Find where the given text appears and provide that cell's center as [x, y] coordinate. 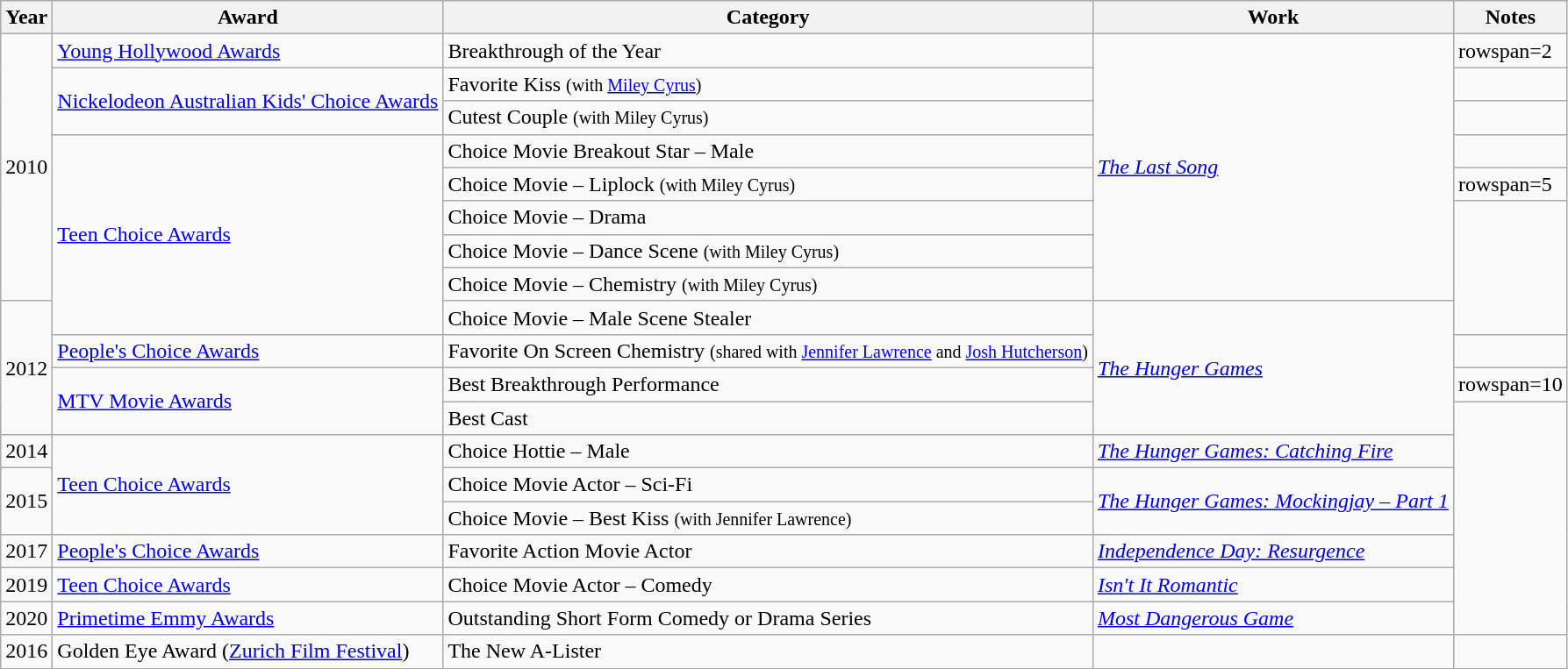
The New A-Lister [769, 651]
rowspan=2 [1510, 51]
Choice Movie – Dance Scene (with Miley Cyrus) [769, 251]
Most Dangerous Game [1272, 618]
Young Hollywood Awards [247, 51]
Work [1272, 18]
Breakthrough of the Year [769, 51]
Choice Movie – Best Kiss (with Jennifer Lawrence) [769, 518]
Choice Movie – Male Scene Stealer [769, 317]
rowspan=5 [1510, 184]
Favorite Action Movie Actor [769, 552]
Cutest Couple (with Miley Cyrus) [769, 117]
Favorite On Screen Chemistry (shared with Jennifer Lawrence and Josh Hutcherson) [769, 351]
Best Cast [769, 418]
rowspan=10 [1510, 384]
2020 [26, 618]
The Hunger Games [1272, 367]
Golden Eye Award (Zurich Film Festival) [247, 651]
2012 [26, 367]
Outstanding Short Form Comedy or Drama Series [769, 618]
2014 [26, 452]
Award [247, 18]
Favorite Kiss (with Miley Cyrus) [769, 84]
The Hunger Games: Catching Fire [1272, 452]
Nickelodeon Australian Kids' Choice Awards [247, 101]
Primetime Emmy Awards [247, 618]
Choice Movie Actor – Sci-Fi [769, 485]
2010 [26, 167]
The Last Song [1272, 167]
Year [26, 18]
Independence Day: Resurgence [1272, 552]
Choice Movie – Chemistry (with Miley Cyrus) [769, 284]
Isn't It Romantic [1272, 585]
Choice Movie – Drama [769, 217]
2015 [26, 502]
2019 [26, 585]
2016 [26, 651]
Choice Movie – Liplock (with Miley Cyrus) [769, 184]
Notes [1510, 18]
Choice Movie Actor – Comedy [769, 585]
2017 [26, 552]
Choice Hottie – Male [769, 452]
The Hunger Games: Mockingjay – Part 1 [1272, 502]
Category [769, 18]
Best Breakthrough Performance [769, 384]
MTV Movie Awards [247, 401]
Choice Movie Breakout Star – Male [769, 151]
